Identify which cell holds the provided text, then report its [x, y] central coordinate. 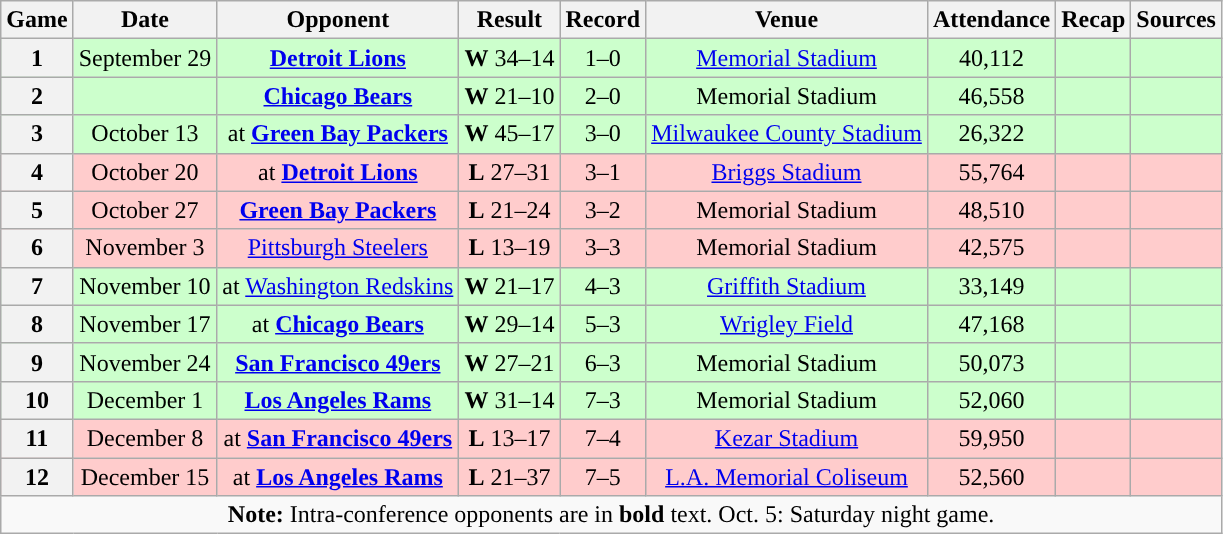
Note: Intra-conference opponents are in bold text. Oct. 5: Saturday night game. [612, 515]
L 13–19 [510, 248]
at Detroit Lions [338, 172]
September 29 [145, 58]
11 [37, 438]
Los Angeles Rams [338, 400]
40,112 [991, 58]
at Chicago Bears [338, 324]
W 27–21 [510, 362]
7–5 [603, 477]
3–3 [603, 248]
November 10 [145, 286]
L 13–17 [510, 438]
Briggs Stadium [787, 172]
W 34–14 [510, 58]
9 [37, 362]
1–0 [603, 58]
33,149 [991, 286]
October 27 [145, 210]
3–0 [603, 134]
October 20 [145, 172]
December 8 [145, 438]
L 27–31 [510, 172]
Griffith Stadium [787, 286]
Detroit Lions [338, 58]
December 15 [145, 477]
8 [37, 324]
W 45–17 [510, 134]
7–3 [603, 400]
50,073 [991, 362]
Game [37, 20]
W 21–10 [510, 96]
Opponent [338, 20]
7–4 [603, 438]
5 [37, 210]
W 29–14 [510, 324]
42,575 [991, 248]
52,060 [991, 400]
1 [37, 58]
Green Bay Packers [338, 210]
6–3 [603, 362]
Milwaukee County Stadium [787, 134]
12 [37, 477]
6 [37, 248]
52,560 [991, 477]
Sources [1176, 20]
Result [510, 20]
Pittsburgh Steelers [338, 248]
November 3 [145, 248]
59,950 [991, 438]
2 [37, 96]
10 [37, 400]
Record [603, 20]
2–0 [603, 96]
4 [37, 172]
San Francisco 49ers [338, 362]
48,510 [991, 210]
Attendance [991, 20]
November 17 [145, 324]
Recap [1094, 20]
47,168 [991, 324]
7 [37, 286]
at Green Bay Packers [338, 134]
3 [37, 134]
Wrigley Field [787, 324]
Kezar Stadium [787, 438]
W 31–14 [510, 400]
at San Francisco 49ers [338, 438]
3–1 [603, 172]
3–2 [603, 210]
46,558 [991, 96]
Date [145, 20]
5–3 [603, 324]
L 21–24 [510, 210]
L.A. Memorial Coliseum [787, 477]
26,322 [991, 134]
November 24 [145, 362]
55,764 [991, 172]
Chicago Bears [338, 96]
October 13 [145, 134]
Venue [787, 20]
at Los Angeles Rams [338, 477]
at Washington Redskins [338, 286]
4–3 [603, 286]
L 21–37 [510, 477]
W 21–17 [510, 286]
December 1 [145, 400]
